Detect which cell encompasses the target text, then output its [X, Y] center coordinate. 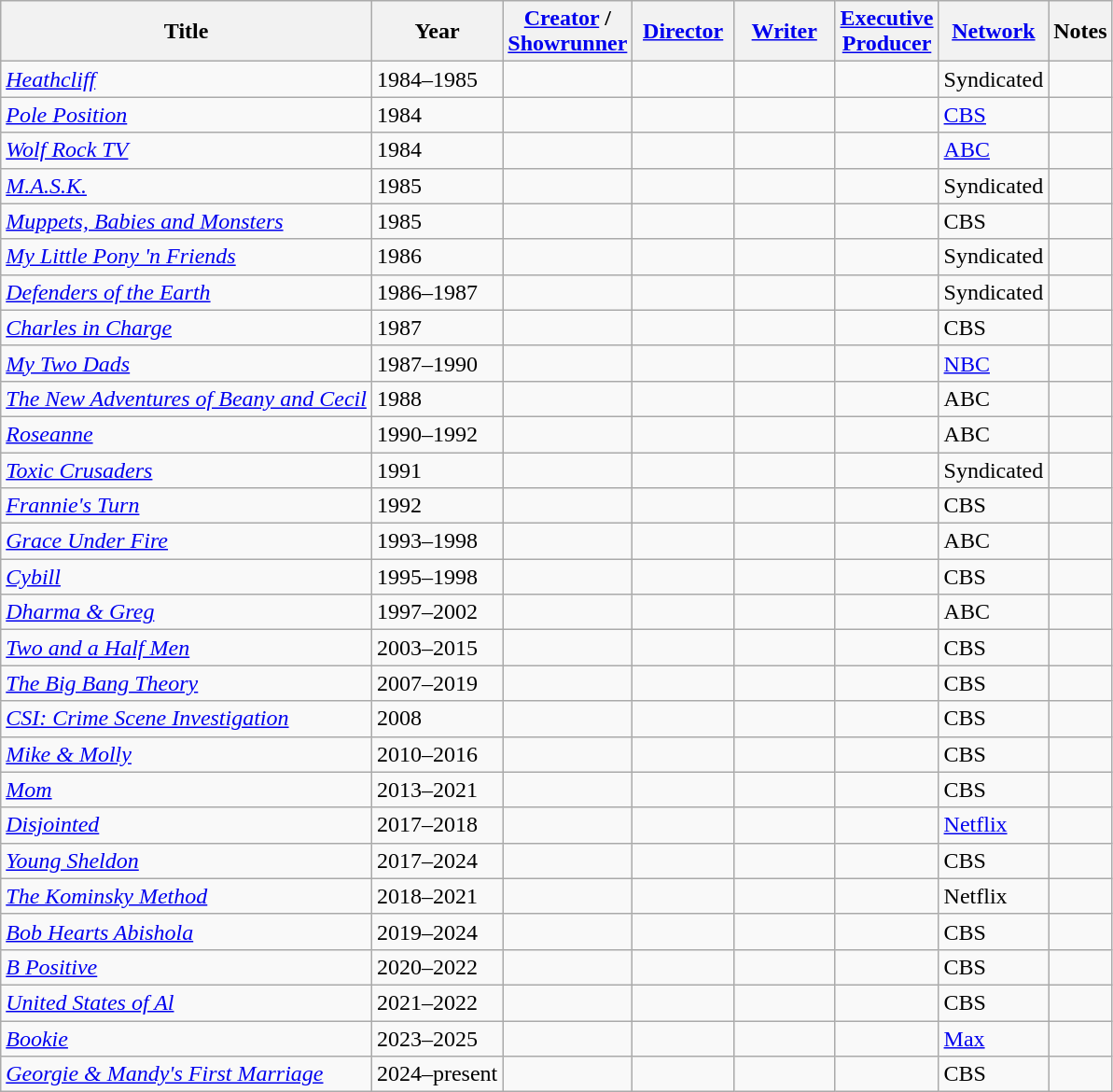
Bookie [187, 1039]
CSI: Crime Scene Investigation [187, 719]
2018–2021 [437, 896]
1991 [437, 469]
Toxic Crusaders [187, 469]
2008 [437, 719]
Disjointed [187, 825]
Year [437, 32]
B Positive [187, 967]
The New Adventures of Beany and Cecil [187, 399]
2007–2019 [437, 683]
Heathcliff [187, 79]
1993–1998 [437, 541]
Dharma & Greg [187, 612]
2013–2021 [437, 790]
2017–2018 [437, 825]
Cybill [187, 577]
Charles in Charge [187, 328]
M.A.S.K. [187, 186]
Grace Under Fire [187, 541]
Frannie's Turn [187, 506]
Mom [187, 790]
1984–1985 [437, 79]
Executive Producer [886, 32]
Pole Position [187, 115]
Mike & Molly [187, 754]
1987–1990 [437, 363]
1992 [437, 506]
NBC [994, 363]
1997–2002 [437, 612]
My Two Dads [187, 363]
Writer [784, 32]
2010–2016 [437, 754]
2024–present [437, 1074]
The Kominsky Method [187, 896]
2020–2022 [437, 967]
2017–2024 [437, 861]
The Big Bang Theory [187, 683]
2021–2022 [437, 1002]
Two and a Half Men [187, 648]
1988 [437, 399]
Wolf Rock TV [187, 150]
United States of Al [187, 1002]
1990–1992 [437, 434]
Creator / Showrunner [567, 32]
Title [187, 32]
Network [994, 32]
1995–1998 [437, 577]
Director [683, 32]
2023–2025 [437, 1039]
Young Sheldon [187, 861]
Muppets, Babies and Monsters [187, 221]
2019–2024 [437, 931]
Defenders of the Earth [187, 292]
2003–2015 [437, 648]
Bob Hearts Abishola [187, 931]
1986 [437, 257]
My Little Pony 'n Friends [187, 257]
Roseanne [187, 434]
1987 [437, 328]
Georgie & Mandy's First Marriage [187, 1074]
1986–1987 [437, 292]
Max [994, 1039]
Notes [1080, 32]
